Extract the [X, Y] coordinate from the center of the cell holding the provided text.  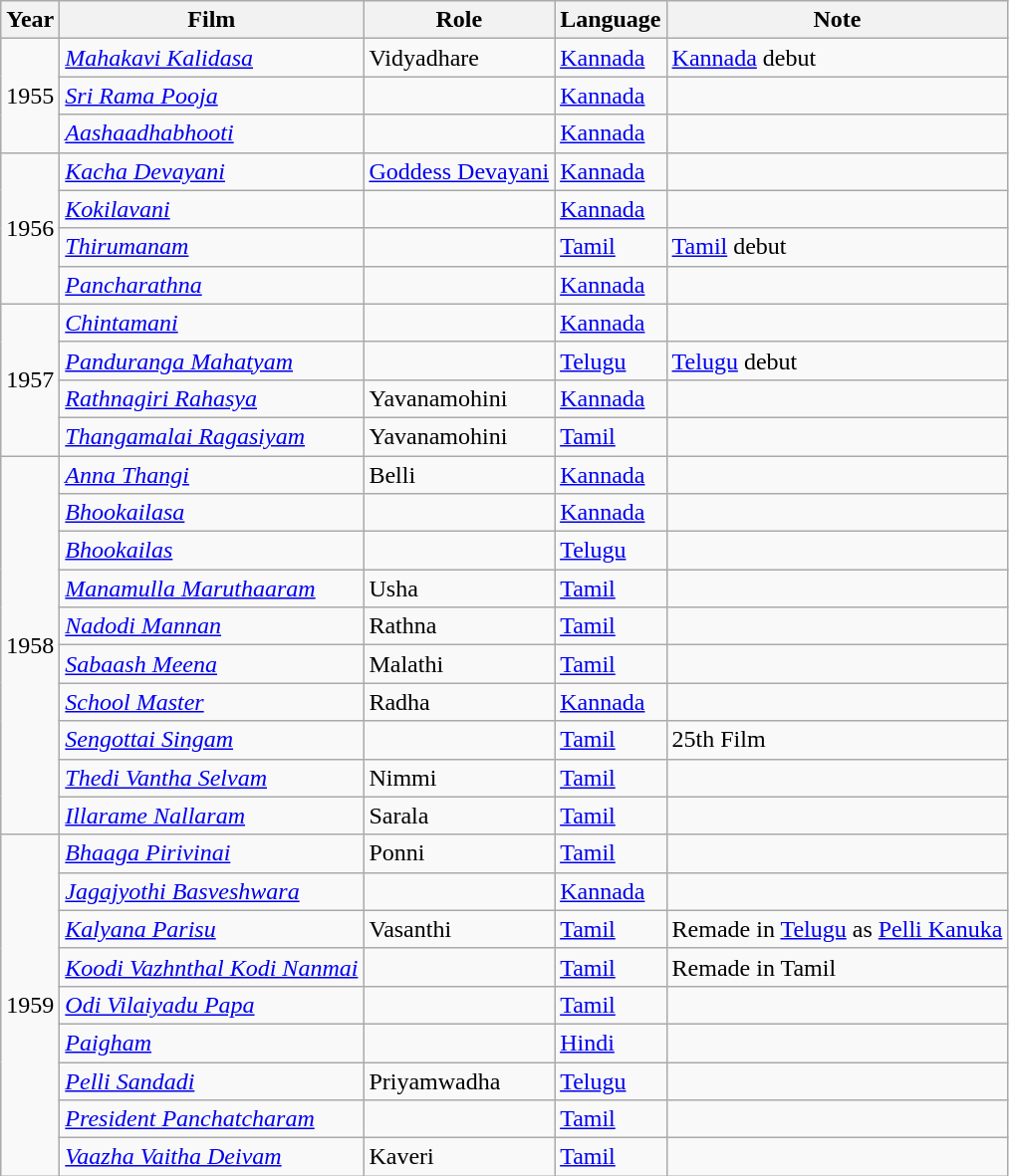
Kacha Devayani [211, 171]
Chintamani [211, 323]
Paigham [211, 1043]
Nadodi Mannan [211, 626]
Illarame Nallaram [211, 816]
Vasanthi [459, 929]
1955 [30, 96]
School Master [211, 702]
Priyamwadha [459, 1080]
Remade in Tamil [837, 967]
Bhookailas [211, 551]
President Panchatcharam [211, 1119]
Film [211, 20]
Sabaash Meena [211, 664]
Telugu debut [837, 360]
Year [30, 20]
Thangamalai Ragasiyam [211, 436]
Goddess Devayani [459, 171]
Role [459, 20]
Vaazha Vaitha Deivam [211, 1157]
1959 [30, 1006]
Panduranga Mahatyam [211, 360]
Sri Rama Pooja [211, 96]
Jagajyothi Basveshwara [211, 891]
Kaveri [459, 1157]
Manamulla Maruthaaram [211, 588]
1957 [30, 379]
Nimmi [459, 778]
Belli [459, 475]
Mahakavi Kalidasa [211, 58]
Language [611, 20]
1956 [30, 228]
Ponni [459, 853]
Thedi Vantha Selvam [211, 778]
Rathna [459, 626]
Remade in Telugu as Pelli Kanuka [837, 929]
Usha [459, 588]
Sarala [459, 816]
Bhookailasa [211, 513]
Pelli Sandadi [211, 1080]
Malathi [459, 664]
Odi Vilaiyadu Papa [211, 1005]
Vidyadhare [459, 58]
Pancharathna [211, 285]
Sengottai Singam [211, 740]
Hindi [611, 1043]
Kannada debut [837, 58]
Koodi Vazhnthal Kodi Nanmai [211, 967]
1958 [30, 645]
Aashaadhabhooti [211, 133]
Thirumanam [211, 247]
Tamil debut [837, 247]
Kalyana Parisu [211, 929]
25th Film [837, 740]
Note [837, 20]
Rathnagiri Rahasya [211, 398]
Kokilavani [211, 209]
Radha [459, 702]
Anna Thangi [211, 475]
Bhaaga Pirivinai [211, 853]
